Determine the [X, Y] coordinate at the center of the cell enclosing the given text.  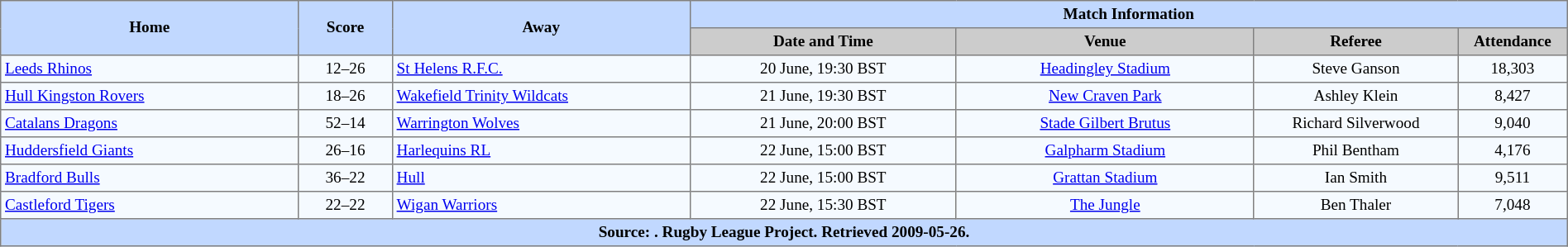
Headingley Stadium [1105, 69]
Harlequins RL [541, 150]
Venue [1105, 41]
Warrington Wolves [541, 124]
18,303 [1513, 69]
7,048 [1513, 205]
52–14 [346, 124]
Phil Bentham [1355, 150]
Huddersfield Giants [150, 150]
9,511 [1513, 178]
Steve Ganson [1355, 69]
Grattan Stadium [1105, 178]
New Craven Park [1105, 96]
Catalans Dragons [150, 124]
4,176 [1513, 150]
26–16 [346, 150]
Castleford Tigers [150, 205]
Date and Time [823, 41]
8,427 [1513, 96]
Home [150, 28]
21 June, 20:00 BST [823, 124]
Source: . Rugby League Project. Retrieved 2009-05-26. [784, 233]
Hull [541, 178]
21 June, 19:30 BST [823, 96]
12–26 [346, 69]
Stade Gilbert Brutus [1105, 124]
Wakefield Trinity Wildcats [541, 96]
Wigan Warriors [541, 205]
Ian Smith [1355, 178]
Referee [1355, 41]
Match Information [1128, 15]
Leeds Rhinos [150, 69]
Ben Thaler [1355, 205]
36–22 [346, 178]
Richard Silverwood [1355, 124]
Hull Kingston Rovers [150, 96]
Ashley Klein [1355, 96]
Away [541, 28]
20 June, 19:30 BST [823, 69]
Attendance [1513, 41]
Bradford Bulls [150, 178]
22–22 [346, 205]
22 June, 15:30 BST [823, 205]
St Helens R.F.C. [541, 69]
Score [346, 28]
9,040 [1513, 124]
Galpharm Stadium [1105, 150]
18–26 [346, 96]
The Jungle [1105, 205]
